Find where the given text appears and provide that cell's center as [X, Y] coordinate. 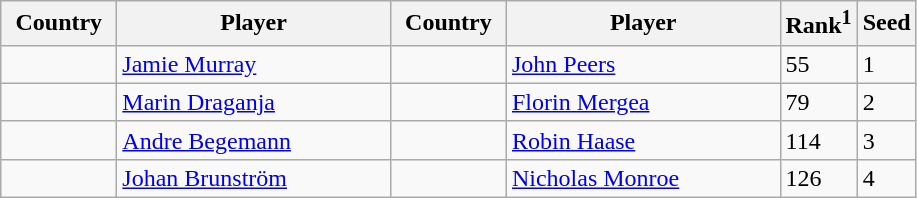
55 [818, 64]
Jamie Murray [254, 64]
1 [886, 64]
Nicholas Monroe [643, 178]
Florin Mergea [643, 102]
4 [886, 178]
Johan Brunström [254, 178]
Robin Haase [643, 140]
Marin Draganja [254, 102]
Seed [886, 24]
Rank1 [818, 24]
126 [818, 178]
79 [818, 102]
2 [886, 102]
John Peers [643, 64]
Andre Begemann [254, 140]
3 [886, 140]
114 [818, 140]
